Search for the cell housing the specified text and yield its [x, y] center coordinate. 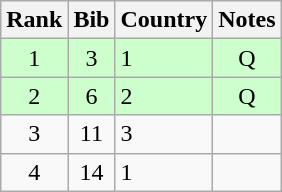
4 [34, 172]
Rank [34, 20]
Country [164, 20]
Bib [92, 20]
11 [92, 134]
Notes [247, 20]
14 [92, 172]
6 [92, 96]
